Output the [x, y] coordinate of the center of the cell containing the given text.  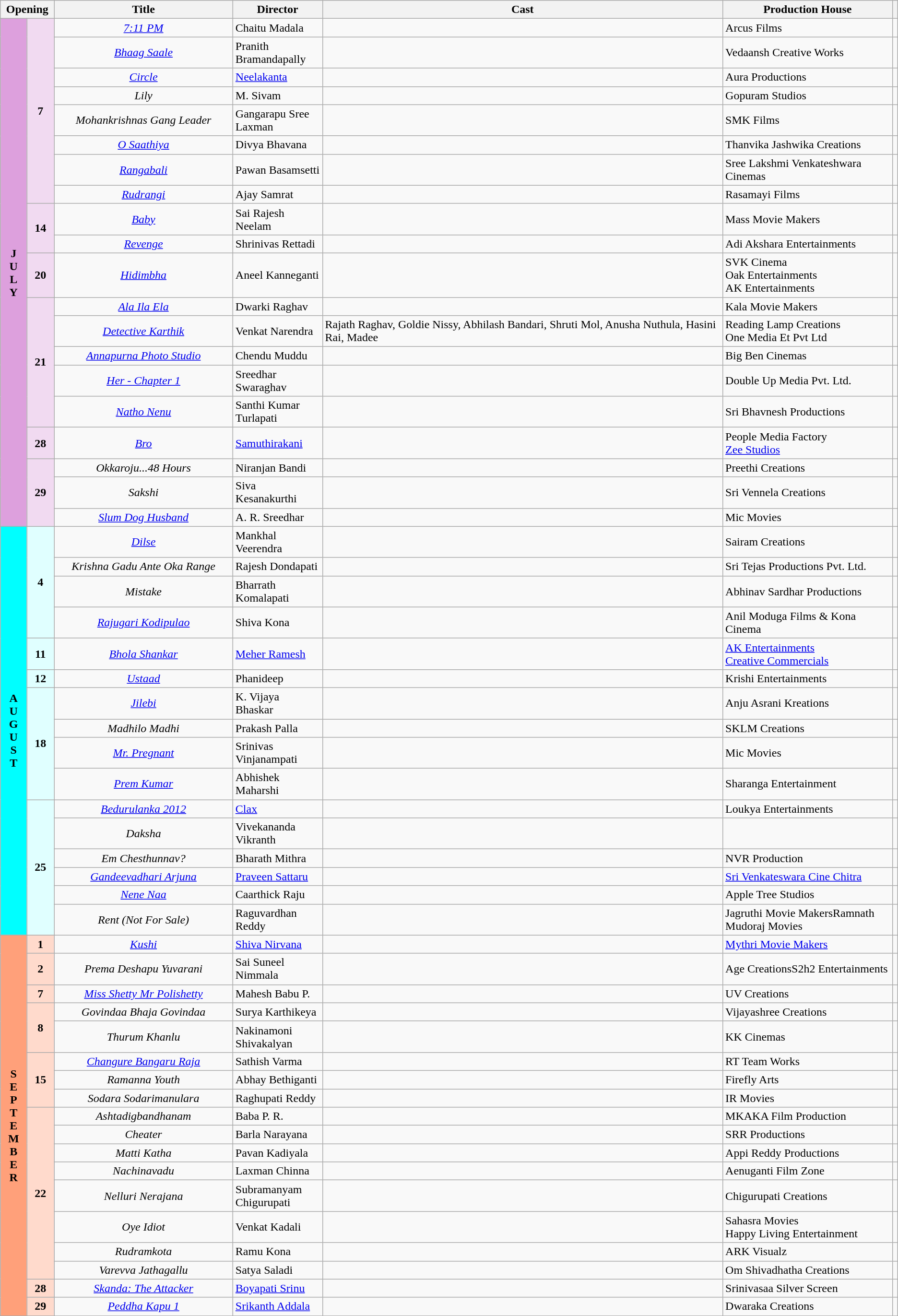
Ashtadigbandhanam [143, 1116]
Opening [27, 10]
4 [40, 582]
AK EntertainmentsCreative Commercials [808, 653]
Anil Moduga Films & Kona Cinema [808, 623]
21 [40, 363]
15 [40, 1079]
18 [40, 744]
Shrinivas Rettadi [277, 244]
Rent (Not For Sale) [143, 919]
Ustaad [143, 678]
7:11 PM [143, 28]
Samuthirakani [277, 443]
Detective Karthik [143, 331]
Jilebi [143, 703]
Preethi Creations [808, 468]
Okkaroju...48 Hours [143, 468]
Rajugari Kodipulao [143, 623]
Pavan Kadiyala [277, 1153]
Venkat Narendra [277, 331]
Bedurulanka 2012 [143, 809]
Prema Deshapu Yuvarani [143, 969]
Baby [143, 219]
Nachinavadu [143, 1171]
Ramu Kona [277, 1252]
Bharrath Komalapati [277, 591]
Phanideep [277, 678]
Abhinav Sardhar Productions [808, 591]
Her - Chapter 1 [143, 381]
SVK Cinema Oak Entertainments AK Entertainments [808, 275]
Nakinamoni Shivakalyan [277, 1036]
Abhishek Maharshi [277, 784]
Raguvardhan Reddy [277, 919]
Cheater [143, 1135]
ARK Visualz [808, 1252]
People Media FactoryZee Studios [808, 443]
Boyapati Srinu [277, 1288]
Divya Bhavana [277, 145]
Vedaansh Creative Works [808, 53]
Firefly Arts [808, 1079]
O Saathiya [143, 145]
Aneel Kanneganti [277, 275]
RT Team Works [808, 1061]
SKLM Creations [808, 728]
Director [277, 10]
Rajath Raghav, Goldie Nissy, Abhilash Bandari, Shruti Mol, Anusha Nuthula, Hasini Rai, Madee [523, 331]
Laxman Chinna [277, 1171]
Double Up Media Pvt. Ltd. [808, 381]
12 [40, 678]
Varevva Jathagallu [143, 1270]
Santhi Kumar Turlapati [277, 412]
Arcus Films [808, 28]
Bharath Mithra [277, 858]
Madhilo Madhi [143, 728]
Sri Vennela Creations [808, 492]
Production House [808, 10]
Bhaag Saale [143, 53]
SRR Productions [808, 1135]
Slum Dog Husband [143, 517]
Matti Katha [143, 1153]
Krishna Gadu Ante Oka Range [143, 567]
Lily [143, 95]
Reading Lamp CreationsOne Media Et Pvt Ltd [808, 331]
Sri Venkateswara Cine Chitra [808, 877]
Oye Idiot [143, 1227]
Adi Akshara Entertainments [808, 244]
Skanda: The Attacker [143, 1288]
Miss Shetty Mr Polishetty [143, 994]
AUGUST [13, 731]
Appi Reddy Productions [808, 1153]
Siva Kesanakurthi [277, 492]
Satya Saladi [277, 1270]
Jagruthi Movie MakersRamnath Mudoraj Movies [808, 919]
Mass Movie Makers [808, 219]
22 [40, 1193]
Baba P. R. [277, 1116]
Mr. Pregnant [143, 753]
Chigurupati Creations [808, 1196]
Mankhal Veerendra [277, 542]
Abhay Bethiganti [277, 1079]
MKAKA Film Production [808, 1116]
Gopuram Studios [808, 95]
Venkat Kadali [277, 1227]
Rangabali [143, 170]
Revenge [143, 244]
Hidimbha [143, 275]
Sathish Varma [277, 1061]
Big Ben Cinemas [808, 356]
Daksha [143, 834]
JULY [13, 273]
Surya Karthikeya [277, 1012]
11 [40, 653]
Pranith Bramandapally [277, 53]
Apple Tree Studios [808, 895]
Prakash Palla [277, 728]
Sree Lakshmi Venkateshwara Cinemas [808, 170]
Gandeevadhari Arjuna [143, 877]
Ala Ila Ela [143, 307]
Sri Tejas Productions Pvt. Ltd. [808, 567]
Dwaraka Creations [808, 1306]
Thurum Khanlu [143, 1036]
NVR Production [808, 858]
Ramanna Youth [143, 1079]
Neelakanta [277, 77]
Kala Movie Makers [808, 307]
Dilse [143, 542]
KK Cinemas [808, 1036]
Em Chesthunnav? [143, 858]
IR Movies [808, 1098]
Rudramkota [143, 1252]
Om Shivadhatha Creations [808, 1270]
Clax [277, 809]
SMK Films [808, 120]
Bhola Shankar [143, 653]
Age CreationsS2h2 Entertainments [808, 969]
Sahasra Movies Happy Living Entertainment [808, 1227]
Kushi [143, 944]
Sodara Sodarimanulara [143, 1098]
K. Vijaya Bhaskar [277, 703]
A. R. Sreedhar [277, 517]
Dwarki Raghav [277, 307]
Meher Ramesh [277, 653]
Title [143, 10]
Vijayashree Creations [808, 1012]
Barla Narayana [277, 1135]
Subramanyam Chigurupati [277, 1196]
Bro [143, 443]
Nene Naa [143, 895]
Thanvika Jashwika Creations [808, 145]
Sai Suneel Nimmala [277, 969]
Mohankrishnas Gang Leader [143, 120]
Srinivasaa Silver Screen [808, 1288]
Peddha Kapu 1 [143, 1306]
Circle [143, 77]
Sreedhar Swaraghav [277, 381]
Sri Bhavnesh Productions [808, 412]
Rudrangi [143, 194]
Pawan Basamsetti [277, 170]
Ajay Samrat [277, 194]
Mistake [143, 591]
Niranjan Bandi [277, 468]
Rajesh Dondapati [277, 567]
M. Sivam [277, 95]
8 [40, 1028]
Srikanth Addala [277, 1306]
Chaitu Madala [277, 28]
Caarthick Raju [277, 895]
Sai Rajesh Neelam [277, 219]
Loukya Entertainments [808, 809]
Changure Bangaru Raja [143, 1061]
Mahesh Babu P. [277, 994]
Sairam Creations [808, 542]
2 [40, 969]
25 [40, 867]
Nelluri Nerajana [143, 1196]
Aura Productions [808, 77]
Aenuganti Film Zone [808, 1171]
20 [40, 275]
Mythri Movie Makers [808, 944]
Natho Nenu [143, 412]
1 [40, 944]
Srinivas Vinjanampati [277, 753]
Rasamayi Films [808, 194]
Krishi Entertainments [808, 678]
Raghupati Reddy [277, 1098]
Chendu Muddu [277, 356]
Sharanga Entertainment [808, 784]
Annapurna Photo Studio [143, 356]
Govindaa Bhaja Govindaa [143, 1012]
Shiva Kona [277, 623]
SEPTEMBER [13, 1126]
UV Creations [808, 994]
Vivekananda Vikranth [277, 834]
Shiva Nirvana [277, 944]
14 [40, 228]
Prem Kumar [143, 784]
Gangarapu Sree Laxman [277, 120]
Sakshi [143, 492]
Cast [523, 10]
Anju Asrani Kreations [808, 703]
Praveen Sattaru [277, 877]
